Capture the cell that displays the provided text and extract its [X, Y] central coordinate. 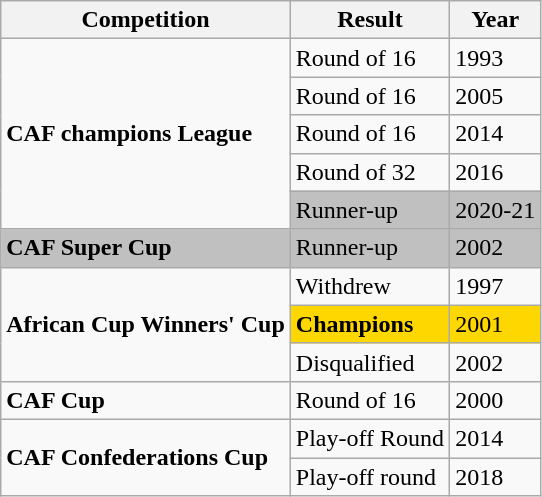
2005 [496, 96]
CAF Super Cup [146, 248]
Round of 32 [370, 172]
1993 [496, 58]
Disqualified [370, 362]
Play-off Round [370, 438]
2000 [496, 400]
CAF Confederations Cup [146, 457]
Result [370, 20]
Champions [370, 324]
2018 [496, 477]
Year [496, 20]
African Cup Winners' Cup [146, 324]
2016 [496, 172]
Play-off round [370, 477]
1997 [496, 286]
2001 [496, 324]
Withdrew [370, 286]
CAF Cup [146, 400]
Competition [146, 20]
CAF champions League [146, 134]
2020-21 [496, 210]
